Determine the [x, y] coordinate at the center of the cell enclosing the given text.  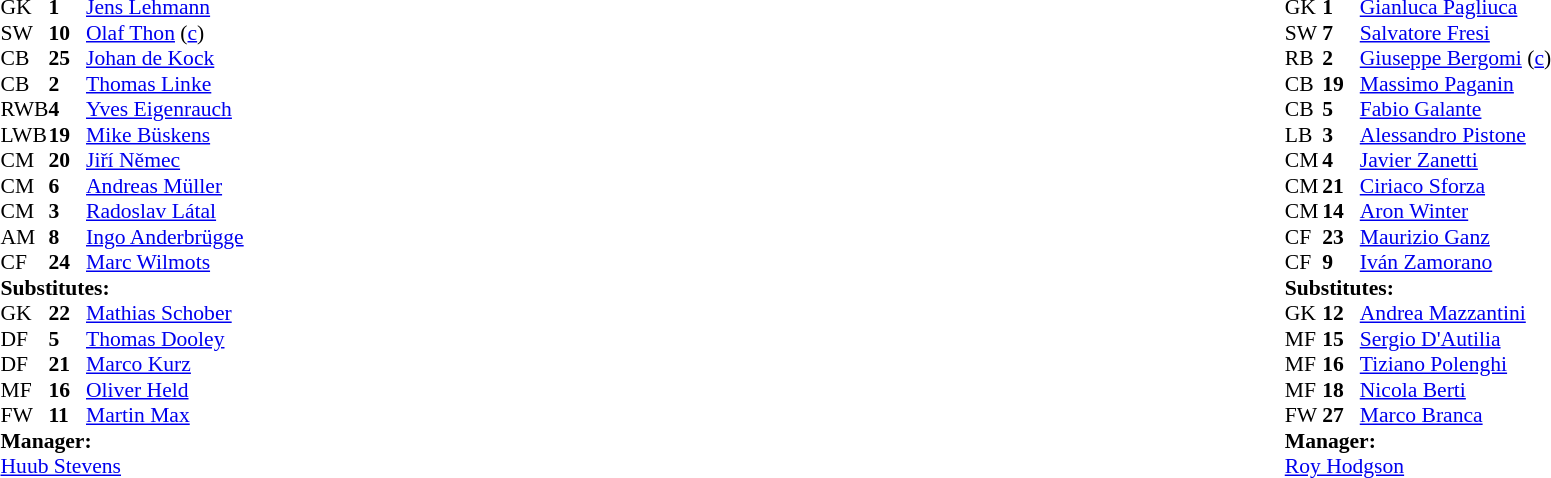
10 [67, 33]
8 [67, 237]
Sergio D'Autilia [1456, 339]
Iván Zamorano [1456, 263]
15 [1341, 339]
Mike Büskens [165, 135]
Marco Branca [1456, 415]
22 [67, 313]
14 [1341, 211]
Johan de Kock [165, 59]
18 [1341, 390]
Aron Winter [1456, 211]
Thomas Linke [165, 84]
7 [1341, 33]
Marc Wilmots [165, 263]
Ciriaco Sforza [1456, 186]
Fabio Galante [1456, 109]
Mathias Schober [165, 313]
11 [67, 415]
LB [1304, 135]
20 [67, 161]
23 [1341, 237]
Nicola Berti [1456, 390]
24 [67, 263]
Maurizio Ganz [1456, 237]
LWB [24, 135]
RB [1304, 59]
Olaf Thon (c) [165, 33]
Giuseppe Bergomi (c) [1456, 59]
RWB [24, 109]
25 [67, 59]
Alessandro Pistone [1456, 135]
Massimo Paganin [1456, 84]
Oliver Held [165, 390]
Radoslav Látal [165, 211]
9 [1341, 263]
Tiziano Polenghi [1456, 365]
Yves Eigenrauch [165, 109]
Marco Kurz [165, 365]
Andrea Mazzantini [1456, 313]
Martin Max [165, 415]
Salvatore Fresi [1456, 33]
Andreas Müller [165, 186]
Javier Zanetti [1456, 161]
Thomas Dooley [165, 339]
6 [67, 186]
12 [1341, 313]
Ingo Anderbrügge [165, 237]
Jiří Němec [165, 161]
AM [24, 237]
27 [1341, 415]
